Locate the cell with the specified text and output its (X, Y) center coordinate. 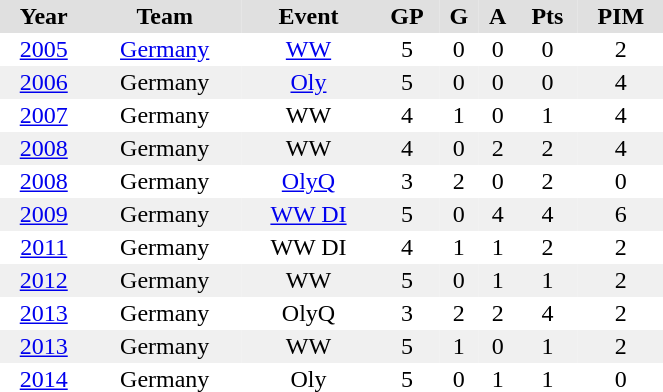
Oly (308, 82)
6 (620, 214)
Year (44, 16)
2007 (44, 116)
2012 (44, 280)
2006 (44, 82)
Pts (548, 16)
Event (308, 16)
2005 (44, 50)
2011 (44, 248)
A (498, 16)
G (459, 16)
Team (164, 16)
PIM (620, 16)
2009 (44, 214)
GP (407, 16)
